Provide the [X, Y] coordinate of the cell's center where the given text is located.  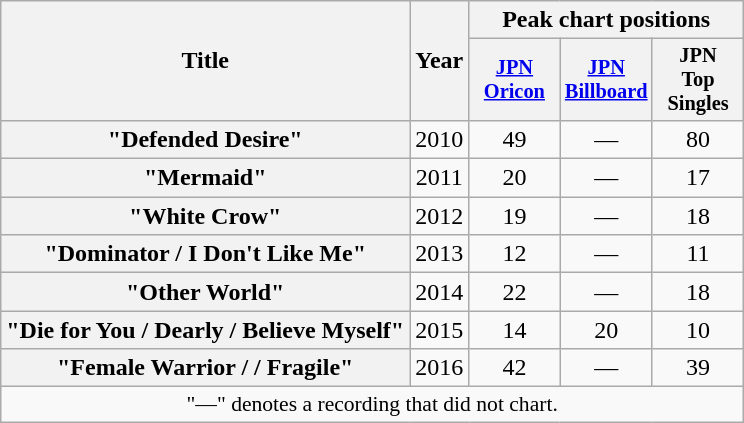
JPNBillboard [606, 80]
Peak chart positions [606, 20]
19 [514, 216]
"White Crow" [206, 216]
"Dominator / I Don't Like Me" [206, 254]
2014 [440, 292]
2012 [440, 216]
49 [514, 139]
"Defended Desire" [206, 139]
"Female Warrior / / Fragile" [206, 368]
12 [514, 254]
"—" denotes a recording that did not chart. [372, 405]
2016 [440, 368]
17 [698, 178]
2011 [440, 178]
2013 [440, 254]
JPNTopSingles [698, 80]
80 [698, 139]
2010 [440, 139]
JPNOricon [514, 80]
Title [206, 61]
2015 [440, 330]
42 [514, 368]
39 [698, 368]
10 [698, 330]
14 [514, 330]
"Mermaid" [206, 178]
"Die for You / Dearly / Believe Myself" [206, 330]
11 [698, 254]
Year [440, 61]
22 [514, 292]
"Other World" [206, 292]
